Pinpoint the cell where the given text exists, returning its [x, y] midpoint coordinate. 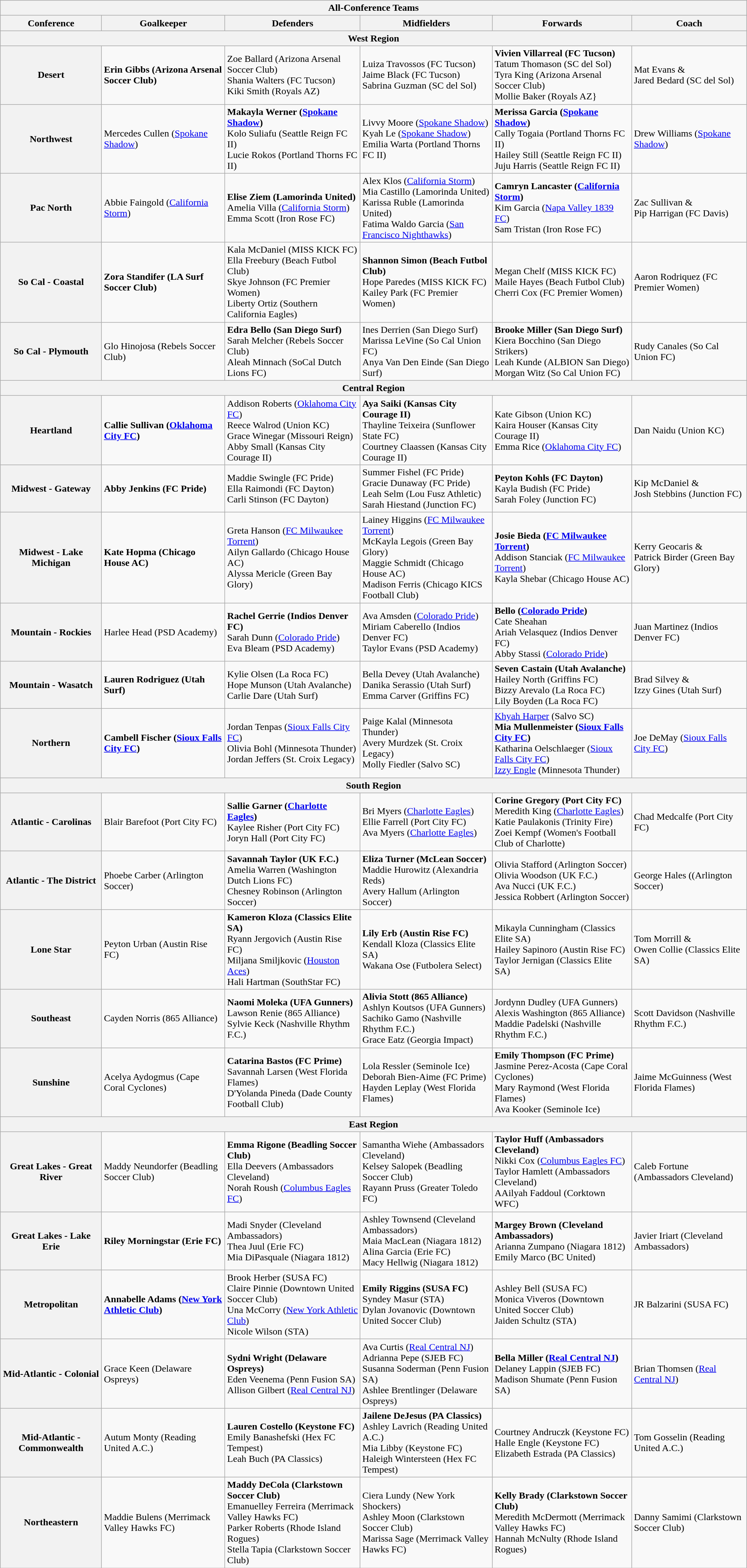
Midwest - Gateway [51, 488]
Margey Brown (Cleveland Ambassadors)Arianna Zumpano (Niagara 1812)Emily Marco (BC United) [562, 1241]
Ashley Bell (SUSA FC)Monica Viveros (Downtown United Soccer Club)Jaiden Schultz (STA) [562, 1304]
Paige Kalal (Minnesota Thunder)Avery Murdzek (St. Croix Legacy)Molly Fiedler (Salvo SC) [426, 743]
Jailene DeJesus (PA Classics)Ashley Lavrich (Reading United A.C.)Mia Libby (Keystone FC)Haleigh Wintersteen (Hex FC Tempest) [426, 1442]
Mid-Atlantic - Commonwealth [51, 1442]
Cayden Norris (865 Alliance) [164, 1018]
Jordan Tenpas (Sioux Falls City FC)Olivia Bohl (Minnesota Thunder)Jordan Jeffers (St. Croix Legacy) [293, 743]
Grace Keen (Delaware Ospreys) [164, 1374]
Callie Sullivan (Oklahoma City FC) [164, 430]
Defenders [293, 23]
Blair Barefoot (Port City FC) [164, 822]
Ashley Townsend (Cleveland Ambassadors)Maia MacLean (Niagara 1812)Alina Garcia (Erie FC)Macy Hellwig (Niagara 1812) [426, 1241]
Danny Samimi (Clarkstown Soccer Club) [689, 1522]
Caleb Fortune (Ambassadors Cleveland) [689, 1172]
Conference [51, 23]
Coach [689, 23]
Cambell Fischer (Sioux Falls City FC) [164, 743]
Kerry Geocaris &Patrick Birder (Green Bay Glory) [689, 557]
Elise Ziem (Lamorinda United)Amelia Villa (California Storm)Emma Scott (Iron Rose FC) [293, 208]
Sydni Wright (Delaware Ospreys)Eden Veenema (Penn Fusion SA)Allison Gilbert (Real Central NJ) [293, 1374]
Kip McDaniel &Josh Stebbins (Junction FC) [689, 488]
Dan Naidu (Union KC) [689, 430]
Mountain - Rockies [51, 632]
Ava Curtis (Real Central NJ)Adrianna Pepe (SJEB FC)Susanna Soderman (Penn Fusion SA)Ashlee Brentlinger (Delaware Ospreys) [426, 1374]
Maddy Neundorfer (Beadling Soccer Club) [164, 1172]
Atlantic - The District [51, 880]
Samantha Wiehe (Ambassadors Cleveland)Kelsey Salopek (Beadling Soccer Club)Rayann Pruss (Greater Toledo FC) [426, 1172]
Great Lakes - Lake Erie [51, 1241]
Olivia Stafford (Arlington Soccer)Olivia Woodson (UK F.C.)Ava Nucci (UK F.C.)Jessica Robbert (Arlington Soccer) [562, 880]
Lauren Rodriguez (Utah Surf) [164, 685]
Jaime McGuinness (West Florida Flames) [689, 1082]
Summer Fishel (FC Pride)Gracie Dunaway (FC Pride)Leah Selm (Lou Fusz Athletic)Sarah Hiestand (Junction FC) [426, 488]
Forwards [562, 23]
Lily Erb (Austin Rise FC)Kendall Kloza (Classics Elite SA)Wakana Ose (Futbolera Select) [426, 949]
Bello (Colorado Pride)Cate Sheahan Ariah Velasquez (Indios Denver FC)Abby Stassi (Colorado Pride) [562, 632]
Rudy Canales (So Cal Union FC) [689, 351]
Drew Williams (Spokane Shadow) [689, 139]
Phoebe Carber (Arlington Soccer) [164, 880]
Ines Derrien (San Diego Surf)Marissa LeVine (So Cal Union FC)Anya Van Den Einde (San Diego Surf) [426, 351]
Tom Morrill & Owen Collie (Classics Elite SA) [689, 949]
Courtney Andruczk (Keystone FC)Halle Engle (Keystone FC)Elizabeth Estrada (PA Classics) [562, 1442]
Javier Iriart (Cleveland Ambassadors) [689, 1241]
Zac Sullivan &Pip Harrigan (FC Davis) [689, 208]
South Region [373, 785]
Scott Davidson (Nashville Rhythm F.C.) [689, 1018]
Shannon Simon (Beach Futbol Club)Hope Paredes (MISS KICK FC)Kailey Park (FC Premier Women) [426, 282]
Kameron Kloza (Classics Elite SA)Ryann Jergovich (Austin Rise FC)Miljana Smiljkovic (Houston Aces)Hali Hartman (SouthStar FC) [293, 949]
Northeastern [51, 1522]
Pac North [51, 208]
Emma Rigone (Beadling Soccer Club)Ella Deevers (Ambassadors Cleveland)Norah Roush (Columbus Eagles FC) [293, 1172]
Kate Gibson (Union KC)Kaira Houser (Kansas City Courage II)Emma Rice (Oklahoma City FC) [562, 430]
So Cal - Coastal [51, 282]
Abby Jenkins (FC Pride) [164, 488]
Heartland [51, 430]
Goalkeeper [164, 23]
JR Balzarini (SUSA FC) [689, 1304]
Sunshine [51, 1082]
Brian Thomsen (Real Central NJ) [689, 1374]
Emily Thompson (FC Prime)Jasmine Perez-Acosta (Cape Coral Cyclones)Mary Raymond (West Florida Flames)Ava Kooker (Seminole Ice) [562, 1082]
Khyah Harper (Salvo SC)Mia Mullenmeister (Sioux Falls City FC)Katharina Oelschlaeger (Sioux Falls City FC)Izzy Engle (Minnesota Thunder) [562, 743]
Jordynn Dudley (UFA Gunners)Alexis Washington (865 Alliance)Maddie Padelski (Nashville Rhythm F.C.) [562, 1018]
Luiza Travossos (FC Tucson)Jaime Black (FC Tucson)Sabrina Guzman (SC del Sol) [426, 75]
Seven Castain (Utah Avalanche)Hailey North (Griffins FC)Bizzy Arevalo (La Roca FC)Lily Boyden (La Roca FC) [562, 685]
Madi Snyder (Cleveland Ambassadors)Thea Juul (Erie FC)Mia DiPasquale (Niagara 1812) [293, 1241]
Lone Star [51, 949]
Desert [51, 75]
Northwest [51, 139]
Ava Amsden (Colorado Pride)Miriam Caberello (Indios Denver FC)Taylor Evans (PSD Academy) [426, 632]
Ciera Lundy (New York Shockers)Ashley Moon (Clarkstown Soccer Club)Marissa Sage (Merrimack Valley Hawks FC) [426, 1522]
Midfielders [426, 23]
Mercedes Cullen (Spokane Shadow) [164, 139]
Sallie Garner (Charlotte Eagles)Kaylee Risher (Port City FC)Joryn Hall (Port City FC) [293, 822]
Catarina Bastos (FC Prime)Savannah Larsen (West Florida Flames)D'Yolanda Pineda (Dade County Football Club) [293, 1082]
Kate Hopma (Chicago House AC) [164, 557]
Metropolitan [51, 1304]
Naomi Moleka (UFA Gunners)Lawson Renie (865 Alliance)Sylvie Keck (Nashville Rhythm F.C.) [293, 1018]
Makayla Werner (Spokane Shadow)Kolo Suliafu (Seattle Reign FC II)Lucie Rokos (Portland Thorns FC II) [293, 139]
Mid-Atlantic - Colonial [51, 1374]
Harlee Head (PSD Academy) [164, 632]
Kelly Brady (Clarkstown Soccer Club)Meredith McDermott (Merrimack Valley Hawks FC)Hannah McNulty (Rhode Island Rogues) [562, 1522]
Emily Riggins (SUSA FC)Syndey Masur (STA)Dylan Jovanovic (Downtown United Soccer Club) [426, 1304]
Eliza Turner (McLean Soccer)Maddie Hurowitz (Alexandria Reds)Avery Hallum (Arlington Soccer) [426, 880]
Aya Saiki (Kansas City Courage II)Thayline Teixeira (Sunflower State FC)Courtney Claassen (Kansas City Courage II) [426, 430]
Zoe Ballard (Arizona Arsenal Soccer Club)Shania Walters (FC Tucson)Kiki Smith (Royals AZ) [293, 75]
West Region [373, 38]
Peyton Urban (Austin Rise FC) [164, 949]
Autum Monty (Reading United A.C.) [164, 1442]
Tom Gosselin (Reading United A.C.) [689, 1442]
Bella Miller (Real Central NJ)Delaney Lappin (SJEB FC)Madison Shumate (Penn Fusion SA) [562, 1374]
Alex Klos (California Storm)Mia Castillo (Lamorinda United)Karissa Ruble (Lamorinda United)Fatima Waldo Garcia (San Francisco Nighthawks) [426, 208]
Midwest - Lake Michigan [51, 557]
Zora Standifer (LA Surf Soccer Club) [164, 282]
Corine Gregory (Port City FC)Meredith King (Charlotte Eagles)Katie Paulakonis (Trinity Fire)Zoei Kempf (Women's Football Club of Charlotte) [562, 822]
Joe DeMay (Sioux Falls City FC) [689, 743]
Vivien Villarreal (FC Tucson)Tatum Thomason (SC del Sol)Tyra King (Arizona Arsenal Soccer Club)Mollie Baker (Royals AZ} [562, 75]
Peyton Kohls (FC Dayton)Kayla Budish (FC Pride)Sarah Foley (Junction FC) [562, 488]
So Cal - Plymouth [51, 351]
Atlantic - Carolinas [51, 822]
Livvy Moore (Spokane Shadow)Kyah Le (Spokane Shadow)Emilia Warta (Portland Thorns FC II) [426, 139]
Lauren Costello (Keystone FC)Emily Banashefski (Hex FC Tempest)Leah Buch (PA Classics) [293, 1442]
Central Region [373, 388]
Mikayla Cunningham (Classics Elite SA)Hailey Sapinoro (Austin Rise FC)Taylor Jernigan (Classics Elite SA) [562, 949]
Glo Hinojosa (Rebels Soccer Club) [164, 351]
Greta Hanson (FC Milwaukee Torrent)Ailyn Gallardo (Chicago House AC)Alyssa Mericle (Green Bay Glory) [293, 557]
Maddie Swingle (FC Pride)Ella Raimondi (FC Dayton)Carli Stinson (FC Dayton) [293, 488]
Bri Myers (Charlotte Eagles)Ellie Farrell (Port City FC)Ava Myers (Charlotte Eagles) [426, 822]
Annabelle Adams (New York Athletic Club) [164, 1304]
Rachel Gerrie (Indios Denver FC)Sarah Dunn (Colorado Pride)Eva Bleam (PSD Academy) [293, 632]
Merissa Garcia (Spokane Shadow)Cally Togaia (Portland Thorns FC II)Hailey Still (Seattle Reign FC II)Juju Harris (Seattle Reign FC II) [562, 139]
Maddie Bulens (Merrimack Valley Hawks FC) [164, 1522]
Lola Ressler (Seminole Ice)Deborah Bien-Aime (FC Prime)Hayden Leplay (West Florida Flames) [426, 1082]
Kala McDaniel (MISS KICK FC)Ella Freebury (Beach Futbol Club)Skye Johnson (FC Premier Women)Liberty Ortiz (Southern California Eagles) [293, 282]
All-Conference Teams [373, 8]
Brooke Miller (San Diego Surf)Kiera Bocchino (San Diego Strikers)Leah Kunde (ALBION San Diego)Morgan Witz (So Cal Union FC) [562, 351]
Riley Morningstar (Erie FC) [164, 1241]
Alivia Stott (865 Alliance)Ashlyn Koutsos (UFA Gunners)Sachiko Gamo (Nashville Rhythm F.C.)Grace Eatz (Georgia Impact) [426, 1018]
Kylie Olsen (La Roca FC)Hope Munson (Utah Avalanche)Carlie Dare (Utah Surf) [293, 685]
Brad Silvey &Izzy Gines (Utah Surf) [689, 685]
Camryn Lancaster (California Storm)Kim Garcia (Napa Valley 1839 FC)Sam Tristan (Iron Rose FC) [562, 208]
Savannah Taylor (UK F.C.)Amelia Warren (Washington Dutch Lions FC)Chesney Robinson (Arlington Soccer) [293, 880]
East Region [373, 1124]
Northern [51, 743]
George Hales ((Arlington Soccer) [689, 880]
Great Lakes - Great River [51, 1172]
Juan Martinez (Indios Denver FC) [689, 632]
Erin Gibbs (Arizona Arsenal Soccer Club) [164, 75]
Brook Herber (SUSA FC)Claire Pinnie (Downtown United Soccer Club)Una McCorry (New York Athletic Club)Nicole Wilson (STA) [293, 1304]
Chad Medcalfe (Port City FC) [689, 822]
Acelya Aydogmus (Cape Coral Cyclones) [164, 1082]
Megan Chelf (MISS KICK FC)Maile Hayes (Beach Futbol Club)Cherri Cox (FC Premier Women) [562, 282]
Southeast [51, 1018]
Lainey Higgins (FC Milwaukee Torrent)McKayla Legois (Green Bay Glory)Maggie Schmidt (Chicago House AC)Madison Ferris (Chicago KICS Football Club) [426, 557]
Edra Bello (San Diego Surf)Sarah Melcher (Rebels Soccer Club)Aleah Minnach (SoCal Dutch Lions FC) [293, 351]
Taylor Huff (Ambassadors Cleveland)Nikki Cox (Columbus Eagles FC)Taylor Hamlett (Ambassadors Cleveland)AAilyah Faddoul (Corktown WFC) [562, 1172]
Mat Evans &Jared Bedard (SC del Sol) [689, 75]
Mountain - Wasatch [51, 685]
Josie Bieda (FC Milwaukee Torrent)Addison Stanciak (FC Milwaukee Torrent)Kayla Shebar (Chicago House AC) [562, 557]
Addison Roberts (Oklahoma City FC)Reece Walrod (Union KC)Grace Winegar (Missouri Reign)Abby Small (Kansas City Courage II) [293, 430]
Aaron Rodriquez (FC Premier Women) [689, 282]
Bella Devey (Utah Avalanche)Danika Serassio (Utah Surf)Emma Carver (Griffins FC) [426, 685]
Abbie Faingold (California Storm) [164, 208]
